Extract the [x, y] coordinate from the center of the cell holding the provided text.  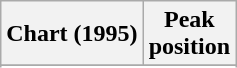
Peakposition [189, 34]
Chart (1995) [72, 34]
